Detect which cell encompasses the target text, then output its [x, y] center coordinate. 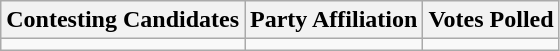
Contesting Candidates [123, 20]
Votes Polled [491, 20]
Party Affiliation [334, 20]
